From the cell containing the given text, extract its center point as (x, y) coordinate. 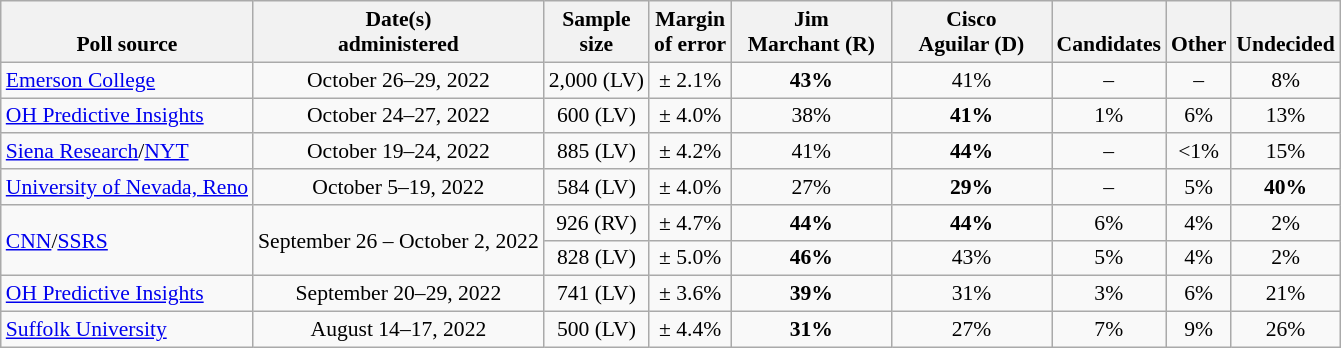
August 14–17, 2022 (398, 330)
October 19–24, 2022 (398, 152)
<1% (1198, 152)
26% (1285, 330)
Date(s)administered (398, 32)
September 20–29, 2022 (398, 294)
584 (LV) (596, 187)
Other (1198, 32)
29% (971, 187)
7% (1109, 330)
JimMarchant (R) (811, 32)
Marginof error (690, 32)
September 26 – October 2, 2022 (398, 240)
600 (LV) (596, 116)
Undecided (1285, 32)
46% (811, 258)
9% (1198, 330)
13% (1285, 116)
39% (811, 294)
± 4.7% (690, 223)
± 2.1% (690, 80)
± 4.2% (690, 152)
± 5.0% (690, 258)
October 5–19, 2022 (398, 187)
Poll source (127, 32)
500 (LV) (596, 330)
October 24–27, 2022 (398, 116)
1% (1109, 116)
15% (1285, 152)
21% (1285, 294)
8% (1285, 80)
Suffolk University (127, 330)
Samplesize (596, 32)
Emerson College (127, 80)
Candidates (1109, 32)
University of Nevada, Reno (127, 187)
October 26–29, 2022 (398, 80)
Siena Research/NYT (127, 152)
40% (1285, 187)
3% (1109, 294)
926 (RV) (596, 223)
2,000 (LV) (596, 80)
± 4.4% (690, 330)
CNN/SSRS (127, 240)
38% (811, 116)
741 (LV) (596, 294)
828 (LV) (596, 258)
± 3.6% (690, 294)
885 (LV) (596, 152)
CiscoAguilar (D) (971, 32)
